Return (X, Y) of the center of cell containing provided text 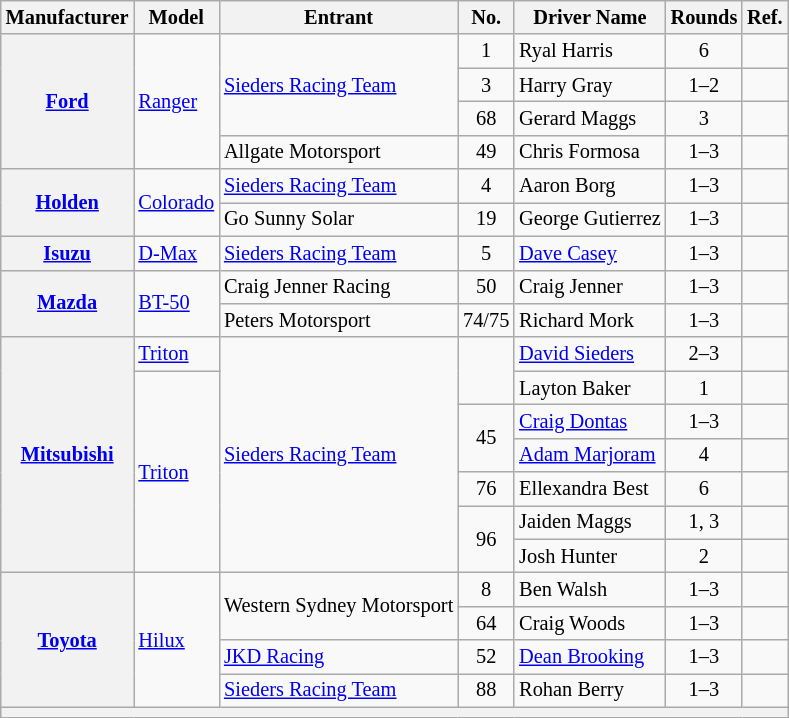
Craig Dontas (590, 421)
BT-50 (177, 304)
Manufacturer (68, 17)
Mazda (68, 304)
96 (486, 538)
Western Sydney Motorsport (338, 606)
D-Max (177, 253)
1, 3 (704, 522)
Richard Mork (590, 320)
2–3 (704, 354)
88 (486, 690)
Entrant (338, 17)
Hilux (177, 640)
8 (486, 589)
Ref. (764, 17)
5 (486, 253)
Colorado (177, 202)
45 (486, 438)
Jaiden Maggs (590, 522)
Dave Casey (590, 253)
74/75 (486, 320)
52 (486, 657)
Layton Baker (590, 388)
Ellexandra Best (590, 489)
1–2 (704, 85)
19 (486, 219)
Aaron Borg (590, 186)
Allgate Motorsport (338, 152)
Ranger (177, 102)
Adam Marjoram (590, 455)
David Sieders (590, 354)
Craig Jenner (590, 287)
Ben Walsh (590, 589)
Mitsubishi (68, 455)
Isuzu (68, 253)
Rohan Berry (590, 690)
76 (486, 489)
Rounds (704, 17)
Josh Hunter (590, 556)
68 (486, 118)
Craig Woods (590, 623)
49 (486, 152)
Craig Jenner Racing (338, 287)
Toyota (68, 640)
Ryal Harris (590, 51)
JKD Racing (338, 657)
50 (486, 287)
Holden (68, 202)
Ford (68, 102)
Model (177, 17)
64 (486, 623)
George Gutierrez (590, 219)
Gerard Maggs (590, 118)
Driver Name (590, 17)
Harry Gray (590, 85)
Go Sunny Solar (338, 219)
Peters Motorsport (338, 320)
2 (704, 556)
Chris Formosa (590, 152)
No. (486, 17)
Dean Brooking (590, 657)
